Find where the given text appears and provide that cell's center as [x, y] coordinate. 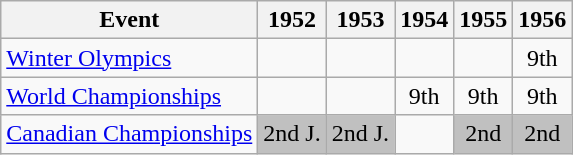
1952 [292, 20]
1955 [484, 20]
Canadian Championships [130, 134]
1953 [360, 20]
1954 [424, 20]
Event [130, 20]
1956 [542, 20]
World Championships [130, 96]
Winter Olympics [130, 58]
